Search for the cell housing the specified text and yield its [X, Y] center coordinate. 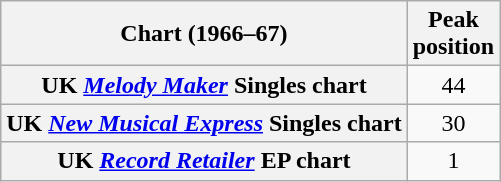
Peakposition [453, 34]
UK Melody Maker Singles chart [204, 85]
30 [453, 123]
UK New Musical Express Singles chart [204, 123]
Chart (1966–67) [204, 34]
UK Record Retailer EP chart [204, 161]
1 [453, 161]
44 [453, 85]
